Find where the given text appears and provide that cell's center as [x, y] coordinate. 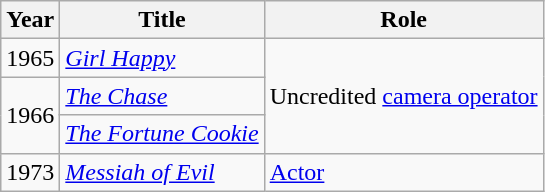
1966 [30, 115]
Title [162, 20]
The Chase [162, 96]
The Fortune Cookie [162, 134]
Uncredited camera operator [404, 96]
Messiah of Evil [162, 172]
1965 [30, 58]
Actor [404, 172]
Year [30, 20]
Role [404, 20]
1973 [30, 172]
Girl Happy [162, 58]
